From the cell containing the given text, extract its center point as [x, y] coordinate. 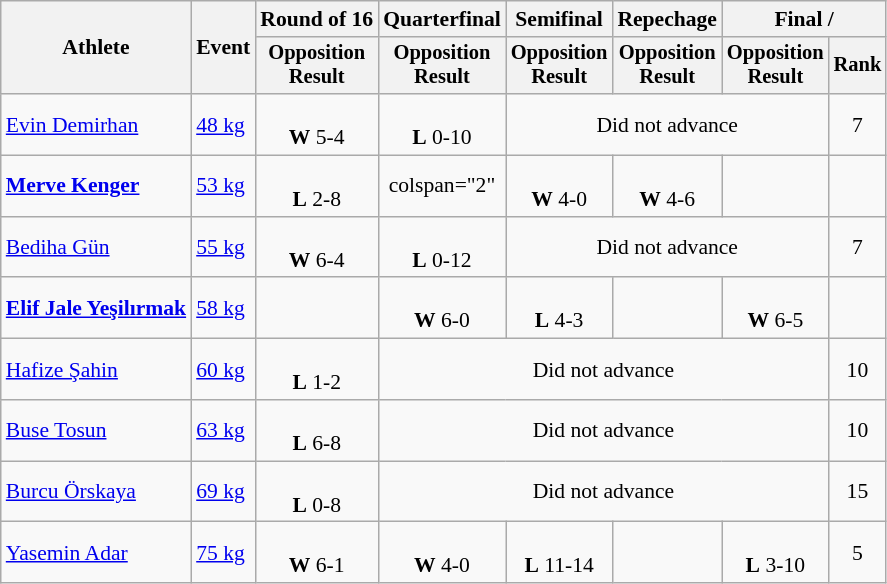
55 kg [223, 248]
L 0-8 [316, 492]
Merve Kenger [96, 186]
Buse Tosun [96, 430]
L 2-8 [316, 186]
W 6-1 [316, 552]
W 6-5 [776, 308]
Semifinal [560, 19]
48 kg [223, 124]
15 [858, 492]
Bediha Gün [96, 248]
L 11-14 [560, 552]
60 kg [223, 370]
Rank [858, 66]
Yasemin Adar [96, 552]
Athlete [96, 48]
L 0-10 [442, 124]
58 kg [223, 308]
Evin Demirhan [96, 124]
Repechage [667, 19]
W 5-4 [316, 124]
L 6-8 [316, 430]
L 3-10 [776, 552]
75 kg [223, 552]
Final / [804, 19]
W 6-4 [316, 248]
Event [223, 48]
Quarterfinal [442, 19]
Elif Jale Yeşilırmak [96, 308]
53 kg [223, 186]
Burcu Örskaya [96, 492]
5 [858, 552]
L 0-12 [442, 248]
W 4-6 [667, 186]
colspan="2" [442, 186]
Hafize Şahin [96, 370]
63 kg [223, 430]
69 kg [223, 492]
L 4-3 [560, 308]
W 6-0 [442, 308]
L 1-2 [316, 370]
Round of 16 [316, 19]
